Extract the (x, y) coordinate from the center of the cell holding the provided text.  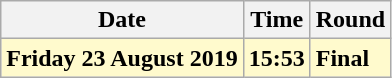
Friday 23 August 2019 (122, 58)
Round (350, 20)
Time (276, 20)
Date (122, 20)
Final (350, 58)
15:53 (276, 58)
